Determine the (X, Y) coordinate at the center of the cell enclosing the given text.  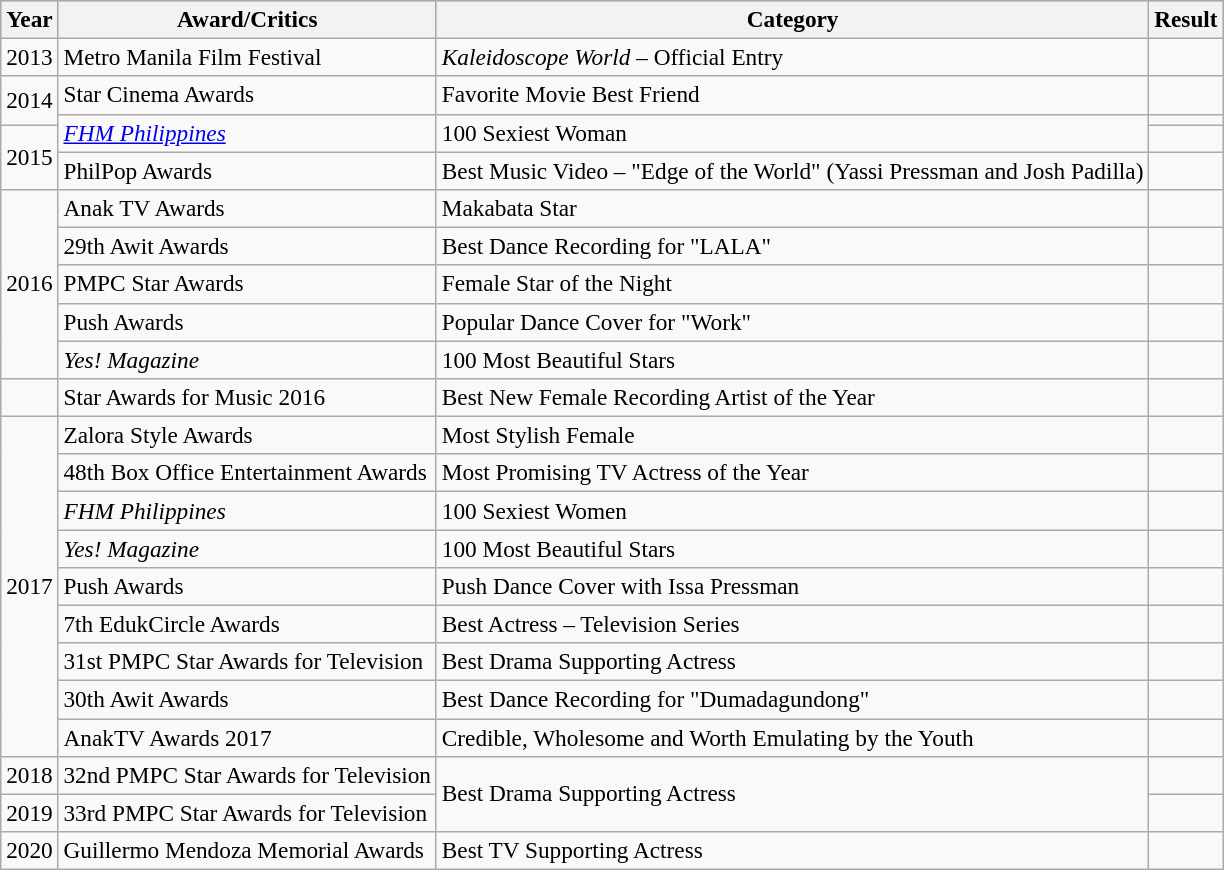
Result (1186, 19)
Popular Dance Cover for "Work" (792, 322)
Favorite Movie Best Friend (792, 95)
Best Music Video – "Edge of the World" (Yassi Pressman and Josh Padilla) (792, 170)
Best Dance Recording for "Dumadagundong" (792, 699)
48th Box Office Entertainment Awards (247, 473)
2014 (30, 100)
Best Actress – Television Series (792, 624)
2018 (30, 775)
Zalora Style Awards (247, 435)
Year (30, 19)
Makabata Star (792, 208)
Star Cinema Awards (247, 95)
PMPC Star Awards (247, 284)
2015 (30, 156)
Anak TV Awards (247, 208)
Most Promising TV Actress of the Year (792, 473)
2016 (30, 284)
Most Stylish Female (792, 435)
2013 (30, 57)
Star Awards for Music 2016 (247, 397)
Metro Manila Film Festival (247, 57)
100 Sexiest Woman (792, 133)
Push Dance Cover with Issa Pressman (792, 586)
2017 (30, 586)
Category (792, 19)
2019 (30, 813)
PhilPop Awards (247, 170)
Best Dance Recording for "LALA" (792, 246)
Award/Critics (247, 19)
2020 (30, 850)
Best New Female Recording Artist of the Year (792, 397)
Best TV Supporting Actress (792, 850)
100 Sexiest Women (792, 510)
Credible, Wholesome and Worth Emulating by the Youth (792, 737)
29th Awit Awards (247, 246)
7th EdukCircle Awards (247, 624)
Female Star of the Night (792, 284)
32nd PMPC Star Awards for Television (247, 775)
Guillermo Mendoza Memorial Awards (247, 850)
Kaleidoscope World – Official Entry (792, 57)
33rd PMPC Star Awards for Television (247, 813)
31st PMPC Star Awards for Television (247, 662)
AnakTV Awards 2017 (247, 737)
30th Awit Awards (247, 699)
